Return the [X, Y] coordinate for the center point of the cell that contains the specified text.  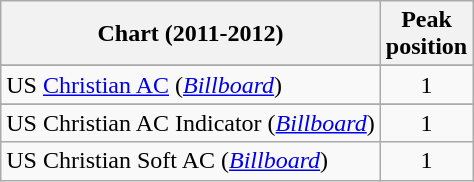
US Christian AC (Billboard) [191, 85]
Peak position [426, 34]
US Christian AC Indicator (Billboard) [191, 123]
Chart (2011-2012) [191, 34]
US Christian Soft AC (Billboard) [191, 161]
